Identify which cell holds the provided text, then report its (x, y) central coordinate. 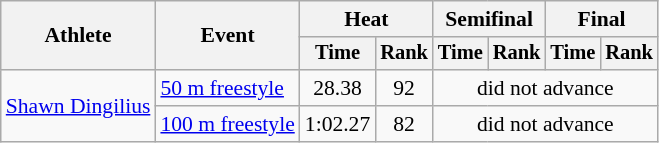
Final (601, 19)
Athlete (78, 36)
50 m freestyle (227, 88)
Semifinal (489, 19)
1:02.27 (338, 124)
Event (227, 36)
Shawn Dingilius (78, 106)
82 (404, 124)
92 (404, 88)
100 m freestyle (227, 124)
Heat (366, 19)
28.38 (338, 88)
